Determine the [X, Y] coordinate at the center of the cell enclosing the given text.  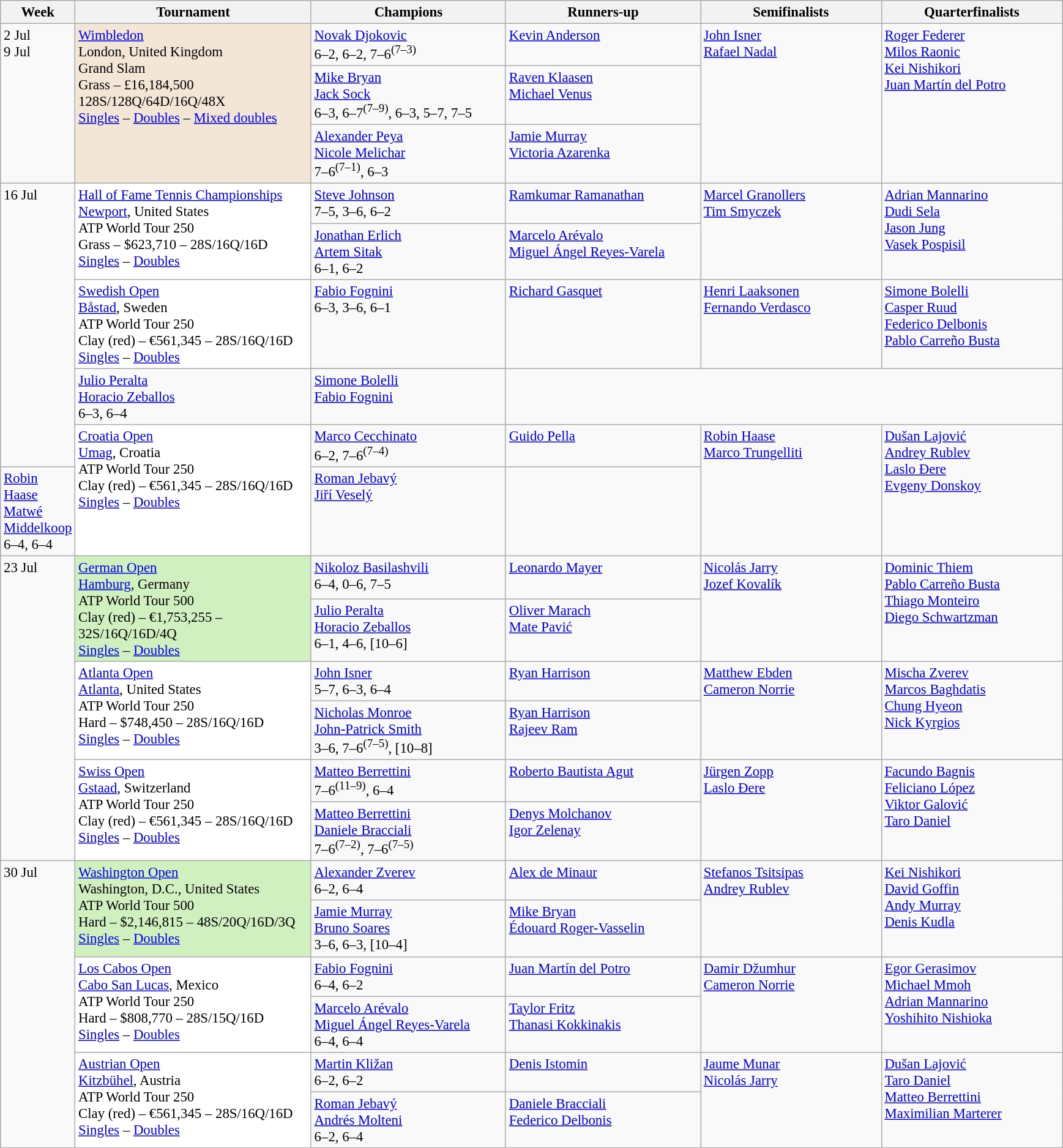
Swiss Open Gstaad, SwitzerlandATP World Tour 250Clay (red) – €561,345 – 28S/16Q/16D Singles – Doubles [193, 810]
Swedish Open Båstad, SwedenATP World Tour 250Clay (red) – €561,345 – 28S/16Q/16D Singles – Doubles [193, 324]
Simone Bolelli Fabio Fognini [408, 397]
23 Jul [38, 709]
Washington Open Washington, D.C., United StatesATP World Tour 500Hard – $2,146,815 – 48S/20Q/16D/3QSingles – Doubles [193, 909]
John Isner Rafael Nadal [791, 104]
Austrian Open Kitzbühel, AustriaATP World Tour 250Clay (red) – €561,345 – 28S/16Q/16D Singles – Doubles [193, 1100]
Dušan Lajović Andrey Rublev Laslo Đere Evgeny Donskoy [972, 490]
Alexander Zverev 6–2, 6–4 [408, 881]
John Isner5–7, 6–3, 6–4 [408, 682]
Tournament [193, 12]
Martin Kližan6–2, 6–2 [408, 1072]
Alex de Minaur [603, 881]
Ramkumar Ramanathan [603, 203]
Robin Haase Marco Trungelliti [791, 490]
Marcelo Arévalo Miguel Ángel Reyes-Varela 6–4, 6–4 [408, 1024]
Damir Džumhur Cameron Norrie [791, 1004]
Julio Peralta Horacio Zeballos6–3, 6–4 [193, 397]
Jonathan Erlich Artem Sitak6–1, 6–2 [408, 252]
Henri Laaksonen Fernando Verdasco [791, 324]
Matteo Berrettini Daniele Bracciali 7–6(7–2), 7–6(7–5) [408, 832]
Kevin Anderson [603, 45]
Nicholas Monroe John-Patrick Smith 3–6, 7–6(7–5), [10–8] [408, 730]
Week [38, 12]
Daniele Bracciali Federico Delbonis [603, 1120]
Marcel Granollers Tim Smyczek [791, 231]
Jaume Munar Nicolás Jarry [791, 1100]
Richard Gasquet [603, 324]
Nicolás Jarry Jozef Kovalík [791, 608]
Marcelo Arévalo Miguel Ángel Reyes-Varela [603, 252]
Wimbledon London, United KingdomGrand SlamGrass – £16,184,500128S/128Q/64D/16Q/48XSingles – Doubles – Mixed doubles [193, 104]
Robin Haase Matwé Middelkoop6–4, 6–4 [38, 512]
Oliver Marach Mate Pavić [603, 630]
Hall of Fame Tennis Championships Newport, United StatesATP World Tour 250Grass – $623,710 – 28S/16Q/16D Singles – Doubles [193, 231]
Jürgen Zopp Laslo Đere [791, 810]
Matthew Ebden Cameron Norrie [791, 711]
Mischa Zverev Marcos Baghdatis Chung Hyeon Nick Kyrgios [972, 711]
Denys Molchanov Igor Zelenay [603, 832]
Taylor Fritz Thanasi Kokkinakis [603, 1024]
German Open Hamburg, GermanyATP World Tour 500Clay (red) – €1,753,255 – 32S/16Q/16D/4Q Singles – Doubles [193, 608]
Fabio Fognini6–3, 3–6, 6–1 [408, 324]
Steve Johnson 7–5, 3–6, 6–2 [408, 203]
Ryan Harrison [603, 682]
Ryan Harrison Rajeev Ram [603, 730]
Novak Djokovic6–2, 6–2, 7–6(7–3) [408, 45]
Egor Gerasimov Michael Mmoh Adrian Mannarino Yoshihito Nishioka [972, 1004]
Stefanos Tsitsipas Andrey Rublev [791, 909]
Simone Bolelli Casper Ruud Federico Delbonis Pablo Carreño Busta [972, 324]
Raven Klaasen Michael Venus [603, 95]
Kei Nishikori David Goffin Andy Murray Denis Kudla [972, 909]
Runners-up [603, 12]
Guido Pella [603, 445]
Marco Cecchinato6–2, 7–6(7–4) [408, 445]
Mike Bryan Jack Sock6–3, 6–7(7–9), 6–3, 5–7, 7–5 [408, 95]
Facundo Bagnis Feliciano López Viktor Galović Taro Daniel [972, 810]
Dušan Lajović Taro Daniel Matteo Berrettini Maximilian Marterer [972, 1100]
Champions [408, 12]
Croatia Open Umag, CroatiaATP World Tour 250Clay (red) – €561,345 – 28S/16Q/16D Singles – Doubles [193, 490]
Matteo Berrettini 7–6(11–9), 6–4 [408, 781]
Dominic Thiem Pablo Carreño Busta Thiago Monteiro Diego Schwartzman [972, 608]
2 Jul9 Jul [38, 104]
Fabio Fognini 6–4, 6–2 [408, 977]
Jamie Murray Bruno Soares3–6, 6–3, [10–4] [408, 929]
Roman Jebavý Jiří Veselý [408, 512]
Mike Bryan Édouard Roger-Vasselin [603, 929]
Jamie Murray Victoria Azarenka [603, 154]
Roman Jebavý Andrés Molteni 6–2, 6–4 [408, 1120]
Julio Peralta Horacio Zeballos 6–1, 4–6, [10–6] [408, 630]
Semifinalists [791, 12]
Los Cabos Open Cabo San Lucas, MexicoATP World Tour 250Hard – $808,770 – 28S/15Q/16D Singles – Doubles [193, 1004]
Adrian Mannarino Dudi Sela Jason Jung Vasek Pospisil [972, 231]
Leonardo Mayer [603, 578]
Alexander Peya Nicole Melichar7–6(7–1), 6–3 [408, 154]
Roger Federer Milos Raonic Kei Nishikori Juan Martín del Potro [972, 104]
Denis Istomin [603, 1072]
Quarterfinalists [972, 12]
30 Jul [38, 1005]
Nikoloz Basilashvili 6–4, 0–6, 7–5 [408, 578]
Juan Martín del Potro [603, 977]
Roberto Bautista Agut [603, 781]
16 Jul [38, 326]
Atlanta Open Atlanta, United StatesATP World Tour 250Hard – $748,450 – 28S/16Q/16D Singles – Doubles [193, 711]
